Find where the given text appears and provide that cell's center as [X, Y] coordinate. 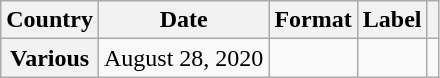
August 28, 2020 [183, 58]
Country [50, 20]
Date [183, 20]
Label [392, 20]
Format [313, 20]
Various [50, 58]
